From the cell containing the given text, extract its center point as [X, Y] coordinate. 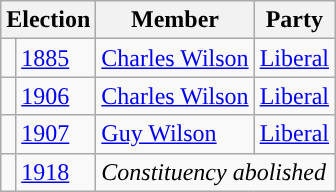
Member [175, 20]
Party [294, 20]
Election [48, 20]
1885 [56, 58]
1918 [56, 172]
1906 [56, 96]
Guy Wilson [175, 134]
Constituency abolished [216, 172]
1907 [56, 134]
